From the cell containing the given text, extract its center point as [x, y] coordinate. 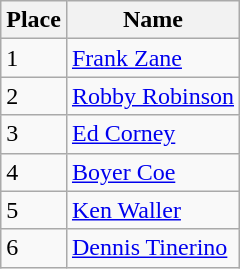
6 [34, 248]
Name [152, 20]
Ken Waller [152, 210]
3 [34, 134]
Frank Zane [152, 58]
Ed Corney [152, 134]
2 [34, 96]
Dennis Tinerino [152, 248]
1 [34, 58]
Boyer Coe [152, 172]
5 [34, 210]
Place [34, 20]
4 [34, 172]
Robby Robinson [152, 96]
